Detect which cell encompasses the target text, then output its (x, y) center coordinate. 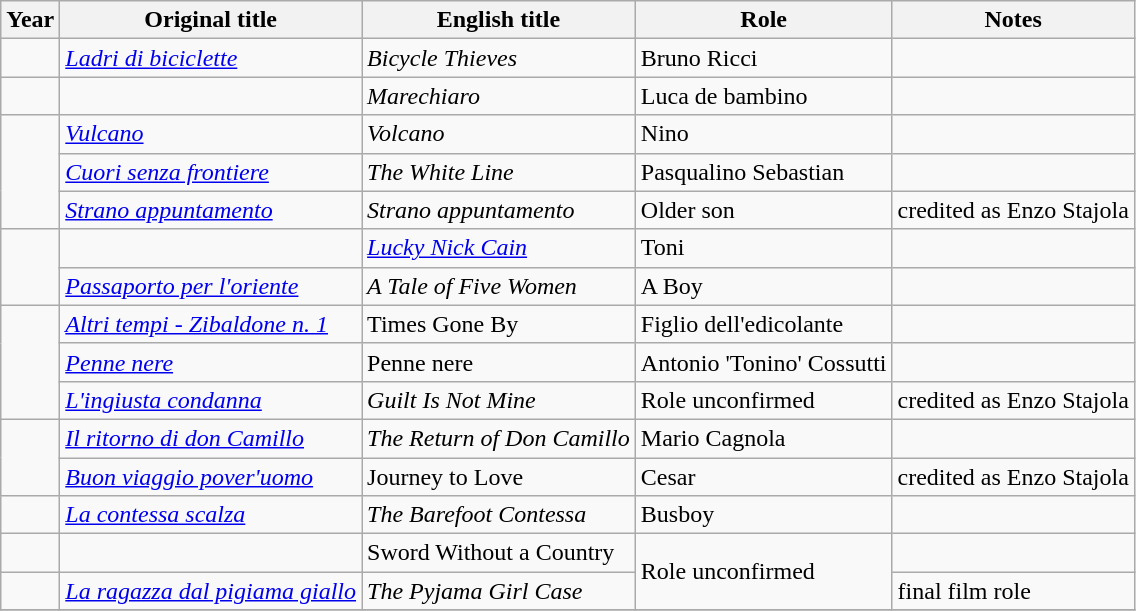
La ragazza dal pigiama giallo (211, 591)
Bicycle Thieves (499, 58)
Pasqualino Sebastian (764, 172)
Toni (764, 248)
La contessa scalza (211, 515)
Figlio dell'edicolante (764, 324)
Older son (764, 210)
Original title (211, 20)
Mario Cagnola (764, 438)
Sword Without a Country (499, 553)
English title (499, 20)
Il ritorno di don Camillo (211, 438)
Notes (1013, 20)
Ladri di biciclette (211, 58)
Year (30, 20)
Vulcano (211, 134)
Busboy (764, 515)
Volcano (499, 134)
Cuori senza frontiere (211, 172)
final film role (1013, 591)
L'ingiusta condanna (211, 400)
Nino (764, 134)
Passaporto per l'oriente (211, 286)
Journey to Love (499, 477)
The Return of Don Camillo (499, 438)
A Boy (764, 286)
The White Line (499, 172)
Buon viaggio pover'uomo (211, 477)
Marechiaro (499, 96)
Antonio 'Tonino' Cossutti (764, 362)
Luca de bambino (764, 96)
Bruno Ricci (764, 58)
Lucky Nick Cain (499, 248)
A Tale of Five Women (499, 286)
The Barefoot Contessa (499, 515)
Role (764, 20)
The Pyjama Girl Case (499, 591)
Cesar (764, 477)
Guilt Is Not Mine (499, 400)
Altri tempi - Zibaldone n. 1 (211, 324)
Times Gone By (499, 324)
